Identify which cell holds the provided text, then report its [x, y] central coordinate. 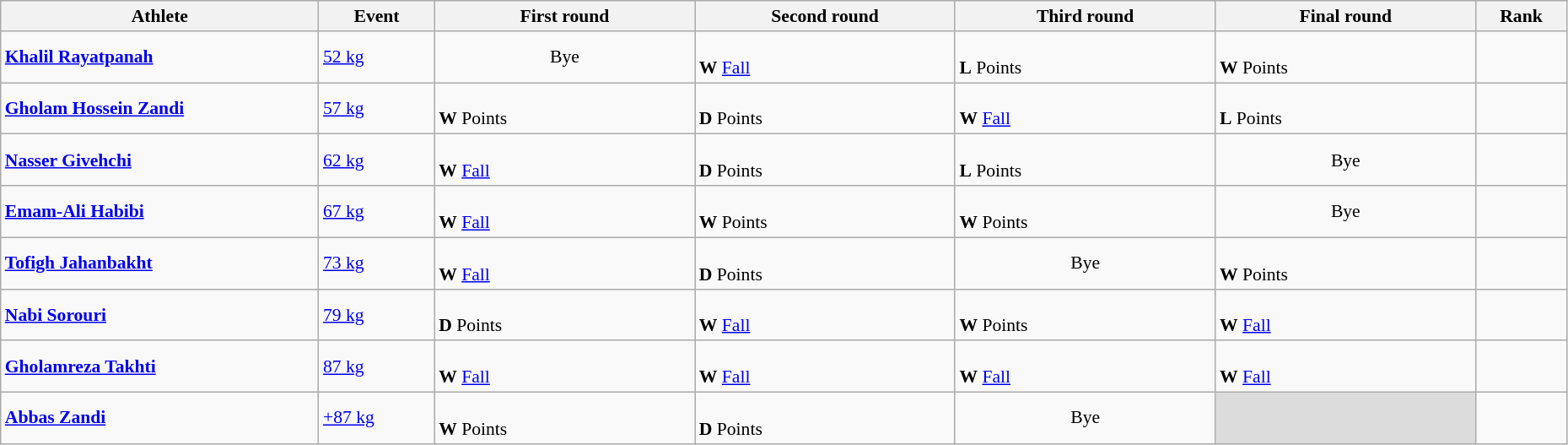
First round [565, 16]
Gholam Hossein Zandi [160, 108]
57 kg [376, 108]
Event [376, 16]
Abbas Zandi [160, 419]
52 kg [376, 57]
67 kg [376, 211]
Nabi Sorouri [160, 314]
Tofigh Jahanbakht [160, 263]
Nasser Givehchi [160, 160]
Second round [825, 16]
Rank [1522, 16]
Emam-Ali Habibi [160, 211]
73 kg [376, 263]
87 kg [376, 366]
Final round [1346, 16]
Athlete [160, 16]
62 kg [376, 160]
Third round [1085, 16]
+87 kg [376, 419]
Khalil Rayatpanah [160, 57]
79 kg [376, 314]
Gholamreza Takhti [160, 366]
